Capture the cell that displays the provided text and extract its (X, Y) central coordinate. 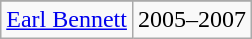
Earl Bennett (67, 20)
2005–2007 (192, 20)
